Locate the cell with the specified text and output its [X, Y] center coordinate. 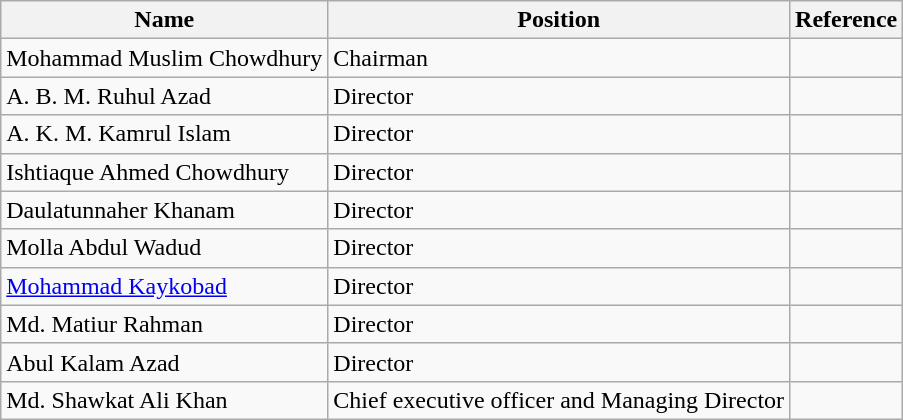
Mohammad Kaykobad [164, 286]
Md. Shawkat Ali Khan [164, 400]
Chief executive officer and Managing Director [559, 400]
Reference [846, 20]
Position [559, 20]
A. K. M. Kamrul Islam [164, 134]
Chairman [559, 58]
Mohammad Muslim Chowdhury [164, 58]
Ishtiaque Ahmed Chowdhury [164, 172]
Md. Matiur Rahman [164, 324]
A. B. M. Ruhul Azad [164, 96]
Abul Kalam Azad [164, 362]
Name [164, 20]
Daulatunnaher Khanam [164, 210]
Molla Abdul Wadud [164, 248]
